Find where the given text appears and provide that cell's center as [x, y] coordinate. 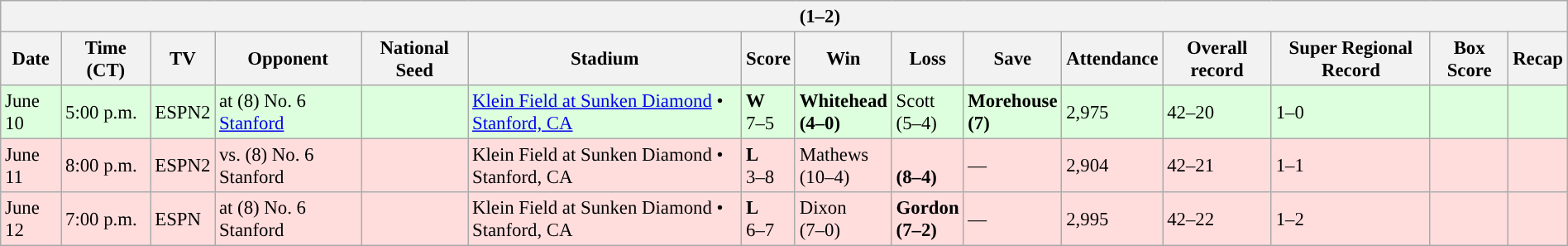
June 12 [31, 219]
TV [183, 58]
42–21 [1217, 166]
2,995 [1112, 219]
Win [844, 58]
2,975 [1112, 113]
vs. (8) No. 6 Stanford [288, 166]
Date [31, 58]
June 10 [31, 113]
(8–4) [928, 166]
1–1 [1350, 166]
1–0 [1350, 113]
7:00 p.m. [106, 219]
5:00 p.m. [106, 113]
Loss [928, 58]
June 11 [31, 166]
Whitehead(4–0) [844, 113]
Recap [1538, 58]
Mathews(10–4) [844, 166]
(1–2) [784, 17]
Score [769, 58]
Gordon(7–2) [928, 219]
8:00 p.m. [106, 166]
National Seed [415, 58]
ESPN [183, 219]
Morehouse(7) [1012, 113]
L3–8 [769, 166]
L6–7 [769, 219]
Opponent [288, 58]
Save [1012, 58]
Overall record [1217, 58]
Stadium [605, 58]
Time (CT) [106, 58]
Box Score [1469, 58]
2,904 [1112, 166]
Dixon(7–0) [844, 219]
Attendance [1112, 58]
1–2 [1350, 219]
W7–5 [769, 113]
42–20 [1217, 113]
Scott(5–4) [928, 113]
42–22 [1217, 219]
Super Regional Record [1350, 58]
